Pinpoint the cell where the given text exists, returning its (X, Y) midpoint coordinate. 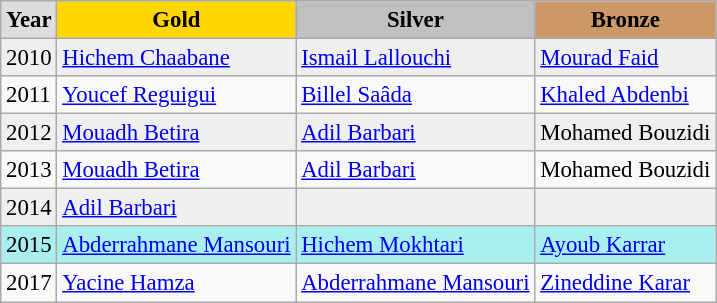
Youcef Reguigui (176, 95)
Yacine Hamza (176, 283)
2010 (29, 58)
Ismail Lallouchi (416, 58)
2011 (29, 95)
Ayoub Karrar (626, 245)
2017 (29, 283)
Hichem Mokhtari (416, 245)
Silver (416, 20)
2012 (29, 133)
Khaled Abdenbi (626, 95)
2015 (29, 245)
Hichem Chaabane (176, 58)
Year (29, 20)
Zineddine Karar (626, 283)
Mourad Faid (626, 58)
2014 (29, 208)
Bronze (626, 20)
2013 (29, 170)
Gold (176, 20)
Billel Saâda (416, 95)
